Capture the cell that displays the provided text and extract its [X, Y] central coordinate. 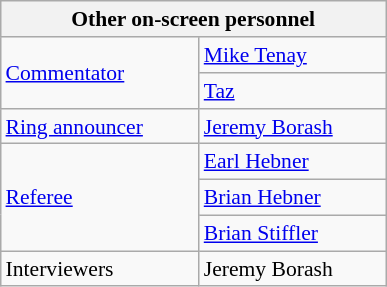
Ring announcer [100, 126]
Earl Hebner [292, 162]
Brian Hebner [292, 197]
Other on-screen personnel [194, 19]
Commentator [100, 72]
Mike Tenay [292, 55]
Referee [100, 198]
Taz [292, 91]
Interviewers [100, 269]
Brian Stiffler [292, 233]
